Pinpoint the cell where the given text exists, returning its [x, y] midpoint coordinate. 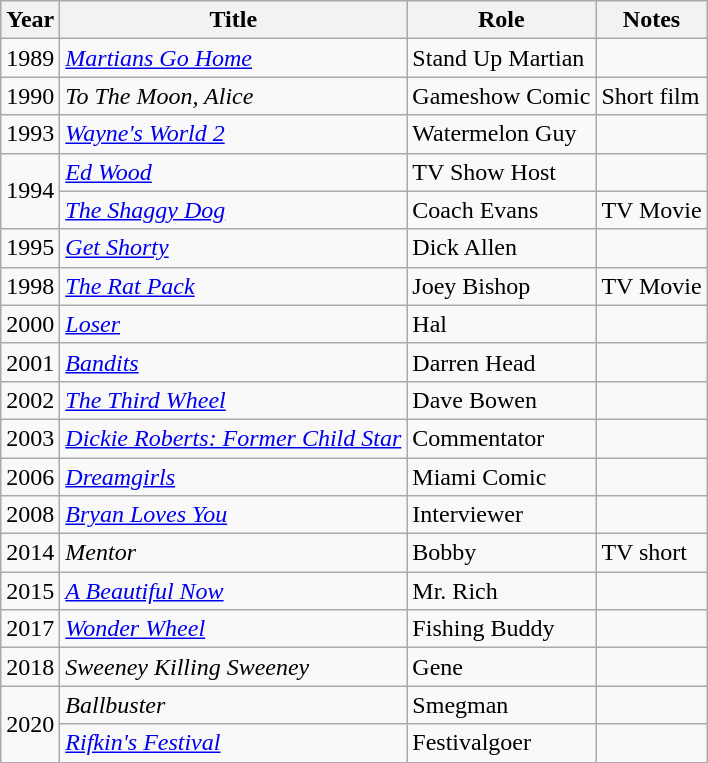
Coach Evans [502, 210]
Martians Go Home [234, 58]
1993 [30, 134]
Joey Bishop [502, 286]
2015 [30, 591]
Bryan Loves You [234, 515]
Commentator [502, 438]
2020 [30, 724]
To The Moon, Alice [234, 96]
A Beautiful Now [234, 591]
Interviewer [502, 515]
2014 [30, 553]
Bobby [502, 553]
Ed Wood [234, 172]
Stand Up Martian [502, 58]
Smegman [502, 705]
1990 [30, 96]
Ballbuster [234, 705]
Wayne's World 2 [234, 134]
TV short [652, 553]
Dick Allen [502, 248]
1994 [30, 191]
Fishing Buddy [502, 629]
Mr. Rich [502, 591]
Role [502, 20]
1989 [30, 58]
2000 [30, 324]
Short film [652, 96]
Title [234, 20]
Bandits [234, 362]
Loser [234, 324]
Dave Bowen [502, 400]
Sweeney Killing Sweeney [234, 667]
Rifkin's Festival [234, 743]
Dreamgirls [234, 477]
Gene [502, 667]
1995 [30, 248]
Notes [652, 20]
Get Shorty [234, 248]
Festivalgoer [502, 743]
Hal [502, 324]
2006 [30, 477]
Dickie Roberts: Former Child Star [234, 438]
2018 [30, 667]
Miami Comic [502, 477]
The Third Wheel [234, 400]
2008 [30, 515]
2017 [30, 629]
2003 [30, 438]
Mentor [234, 553]
The Shaggy Dog [234, 210]
TV Show Host [502, 172]
2001 [30, 362]
1998 [30, 286]
Year [30, 20]
The Rat Pack [234, 286]
Darren Head [502, 362]
2002 [30, 400]
Gameshow Comic [502, 96]
Wonder Wheel [234, 629]
Watermelon Guy [502, 134]
